Extract the (x, y) coordinate from the center of the cell holding the provided text.  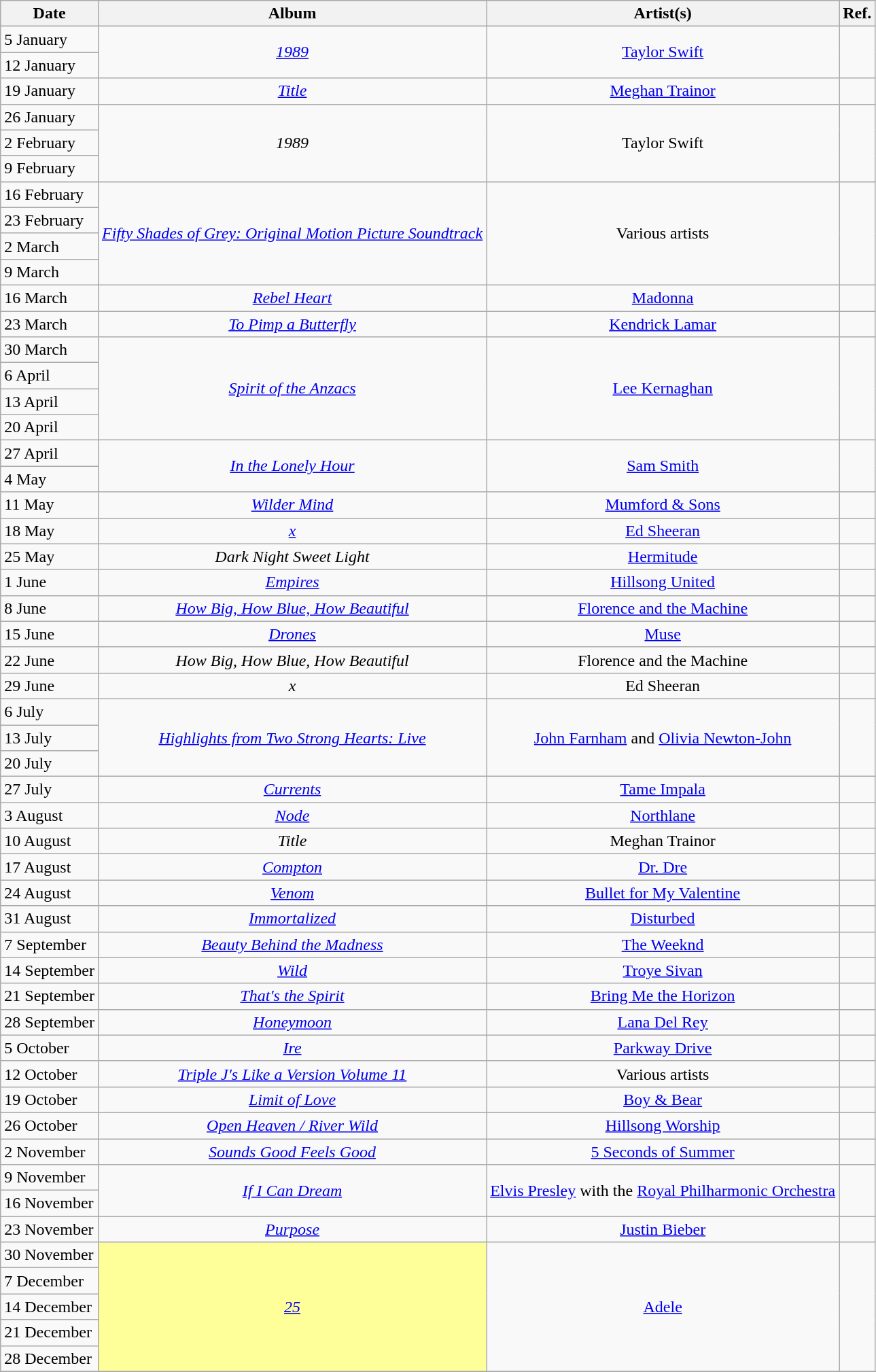
In the Lonely Hour (292, 466)
6 July (50, 711)
3 August (50, 815)
6 April (50, 376)
5 Seconds of Summer (663, 1152)
Hillsong Worship (663, 1125)
31 August (50, 919)
27 July (50, 790)
21 December (50, 1333)
Wild (292, 970)
Hermitude (663, 557)
1 June (50, 582)
27 April (50, 453)
Disturbed (663, 919)
Dr. Dre (663, 867)
Parkway Drive (663, 1048)
If I Can Dream (292, 1191)
Bullet for My Valentine (663, 893)
Boy & Bear (663, 1100)
Adele (663, 1307)
Open Heaven / River Wild (292, 1125)
4 May (50, 479)
Sounds Good Feels Good (292, 1152)
Artist(s) (663, 14)
Mumford & Sons (663, 505)
5 January (50, 39)
10 August (50, 841)
16 March (50, 298)
26 October (50, 1125)
The Weeknd (663, 945)
2 February (50, 143)
Justin Bieber (663, 1229)
7 September (50, 945)
John Farnham and Olivia Newton-John (663, 737)
Purpose (292, 1229)
Northlane (663, 815)
21 September (50, 996)
Dark Night Sweet Light (292, 557)
Fifty Shades of Grey: Original Motion Picture Soundtrack (292, 233)
Currents (292, 790)
23 March (50, 324)
2 November (50, 1152)
Kendrick Lamar (663, 324)
20 April (50, 427)
14 September (50, 970)
17 August (50, 867)
Bring Me the Horizon (663, 996)
28 September (50, 1022)
23 November (50, 1229)
Highlights from Two Strong Hearts: Live (292, 737)
19 January (50, 91)
16 November (50, 1203)
14 December (50, 1307)
Honeymoon (292, 1022)
9 February (50, 169)
25 May (50, 557)
28 December (50, 1358)
Drones (292, 634)
15 June (50, 634)
29 June (50, 686)
20 July (50, 764)
19 October (50, 1100)
Album (292, 14)
26 January (50, 117)
Empires (292, 582)
That's the Spirit (292, 996)
Wilder Mind (292, 505)
25 (292, 1307)
Tame Impala (663, 790)
Lana Del Rey (663, 1022)
9 March (50, 272)
24 August (50, 893)
Ire (292, 1048)
Beauty Behind the Madness (292, 945)
9 November (50, 1178)
8 June (50, 608)
Lee Kernaghan (663, 389)
18 May (50, 531)
Limit of Love (292, 1100)
16 February (50, 194)
Madonna (663, 298)
12 January (50, 65)
23 February (50, 220)
11 May (50, 505)
Spirit of the Anzacs (292, 389)
30 March (50, 350)
13 July (50, 737)
Compton (292, 867)
Triple J's Like a Version Volume 11 (292, 1074)
22 June (50, 660)
Muse (663, 634)
Date (50, 14)
2 March (50, 246)
Sam Smith (663, 466)
30 November (50, 1255)
5 October (50, 1048)
12 October (50, 1074)
Troye Sivan (663, 970)
Ref. (858, 14)
7 December (50, 1281)
Immortalized (292, 919)
Venom (292, 893)
Rebel Heart (292, 298)
Elvis Presley with the Royal Philharmonic Orchestra (663, 1191)
13 April (50, 402)
Hillsong United (663, 582)
Node (292, 815)
To Pimp a Butterfly (292, 324)
